Determine the [x, y] coordinate at the center of the cell enclosing the given text.  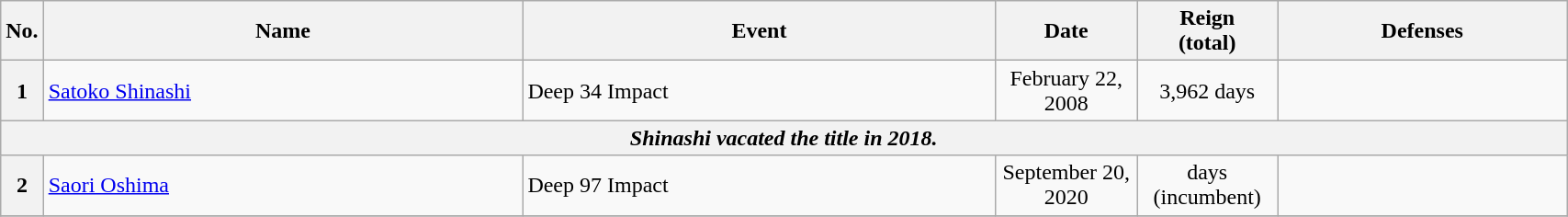
Event [759, 31]
Reign(total) [1207, 31]
Satoko Shinashi [283, 90]
Saori Oshima [283, 186]
Shinashi vacated the title in 2018. [784, 138]
Date [1066, 31]
Deep 34 Impact [759, 90]
3,962 days [1207, 90]
September 20, 2020 [1066, 186]
Defenses [1422, 31]
Deep 97 Impact [759, 186]
1 [22, 90]
February 22, 2008 [1066, 90]
No. [22, 31]
Name [283, 31]
2 [22, 186]
days(incumbent) [1207, 186]
